Provide the [X, Y] coordinate of the cell's center where the given text is located.  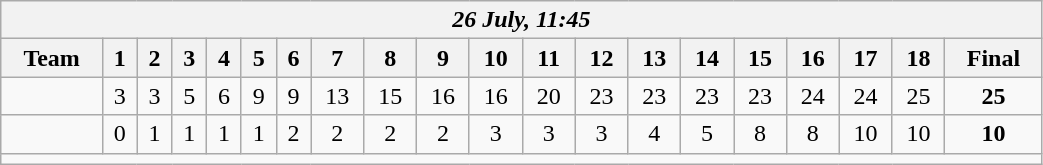
0 [120, 134]
20 [548, 96]
Final [994, 58]
18 [918, 58]
Team [52, 58]
7 [338, 58]
11 [548, 58]
14 [708, 58]
12 [602, 58]
26 July, 11:45 [522, 20]
17 [866, 58]
